Scan for the cell matching the given text and deliver its [X, Y] coordinate at center. 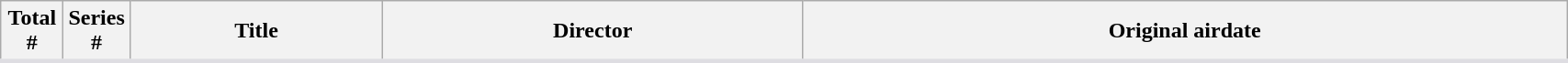
Title [255, 31]
Original airdate [1185, 31]
Series# [96, 31]
Director [593, 31]
Total# [32, 31]
